Determine the [X, Y] coordinate at the center of the cell enclosing the given text.  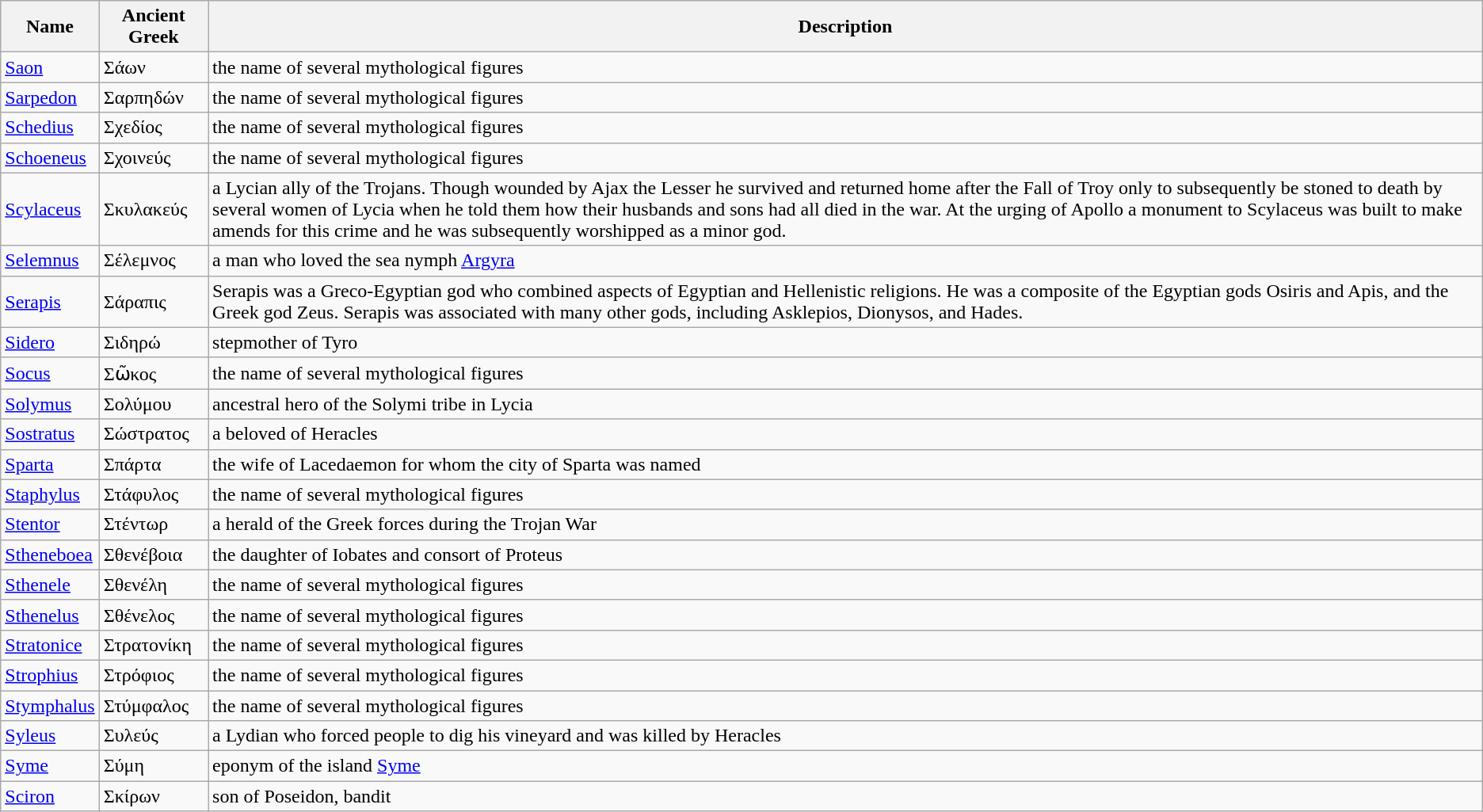
the wife of Lacedaemon for whom the city of Sparta was named [846, 464]
Ancient Greek [154, 27]
Σάραπις [154, 301]
a herald of the Greek forces during the Trojan War [846, 524]
Στύμφαλος [154, 706]
Σχοινεύς [154, 158]
the daughter of Iobates and consort of Proteus [846, 555]
Schedius [50, 128]
Syleus [50, 736]
Συλεύς [154, 736]
Στάφυλος [154, 494]
Σῶκος [154, 373]
Stratonice [50, 645]
Saon [50, 67]
Syme [50, 766]
Strophius [50, 675]
Sparta [50, 464]
Στρατoνίκη [154, 645]
Σχεδίος [154, 128]
Σέλεμνος [154, 261]
Sciron [50, 796]
Sthenelus [50, 615]
Σθενέλη [154, 585]
Socus [50, 373]
Scylaceus [50, 209]
Staphylus [50, 494]
Stheneboea [50, 555]
ancestral hero of the Solymi tribe in Lycia [846, 404]
stepmother of Tyro [846, 342]
Σιδηρώ [154, 342]
Sidero [50, 342]
Στρόφιος [154, 675]
Σολύμου [154, 404]
son of Poseidon, bandit [846, 796]
Schoeneus [50, 158]
Selemnus [50, 261]
Σθένελος [154, 615]
Stentor [50, 524]
Serapis [50, 301]
Solymus [50, 404]
Sarpedon [50, 97]
Σάων [154, 67]
Σύμη [154, 766]
Σκίρων [154, 796]
a beloved of Heracles [846, 434]
a Lydian who forced people to dig his vineyard and was killed by Heracles [846, 736]
Σκυλακεύς [154, 209]
a man who loved the sea nymph Argyra [846, 261]
Name [50, 27]
Στέντωρ [154, 524]
Σθενέβοια [154, 555]
eponym of the island Syme [846, 766]
Stymphalus [50, 706]
Sostratus [50, 434]
Sthenele [50, 585]
Σαρπηδών [154, 97]
Description [846, 27]
Σώστρατος [154, 434]
Σπάρτα [154, 464]
